Extract the (X, Y) coordinate from the center of the cell holding the provided text.  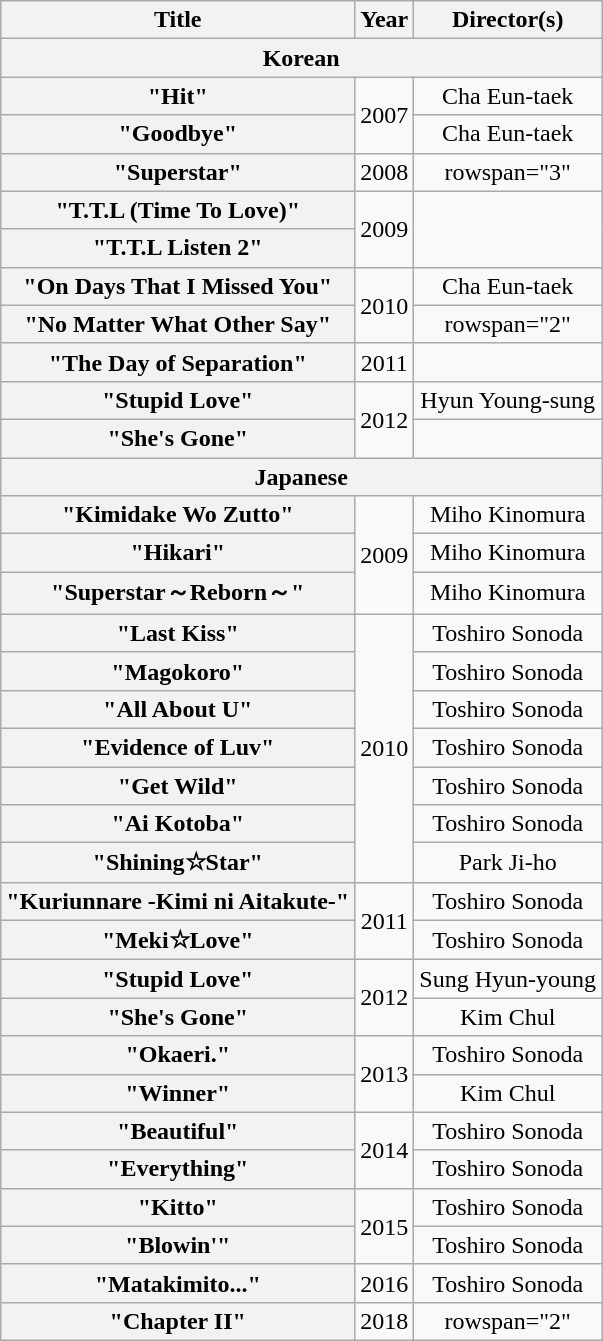
"Shining☆Star" (178, 863)
Director(s) (508, 20)
"Superstar～Reborn～" (178, 594)
"Hikari" (178, 553)
"Magokoro" (178, 671)
"Winner" (178, 1093)
"Meki☆Love" (178, 940)
2018 (384, 1321)
Japanese (302, 477)
"Blowin'" (178, 1245)
"Goodbye" (178, 134)
"Okaeri." (178, 1055)
Korean (302, 58)
"Matakimito..." (178, 1283)
"Last Kiss" (178, 633)
"Kimidake Wo Zutto" (178, 515)
"Beautiful" (178, 1131)
"Kuriunnare -Kimi ni Aitakute-" (178, 901)
Year (384, 20)
"No Matter What Other Say" (178, 324)
Hyun Young-sung (508, 400)
"Superstar" (178, 172)
"On Days That I Missed You" (178, 286)
Park Ji-ho (508, 863)
"Ai Kotoba" (178, 824)
Title (178, 20)
2007 (384, 115)
"Everything" (178, 1169)
"Evidence of Luv" (178, 747)
"Get Wild" (178, 785)
"Kitto" (178, 1207)
"T.T.L (Time To Love)" (178, 210)
Sung Hyun-young (508, 979)
2015 (384, 1226)
"T.T.L Listen 2" (178, 248)
"Chapter II" (178, 1321)
"The Day of Separation" (178, 362)
"Hit" (178, 96)
2014 (384, 1150)
2013 (384, 1074)
2016 (384, 1283)
"All About U" (178, 709)
2008 (384, 172)
rowspan="3" (508, 172)
